Provide the (x, y) coordinate of the cell's center where the given text is located.  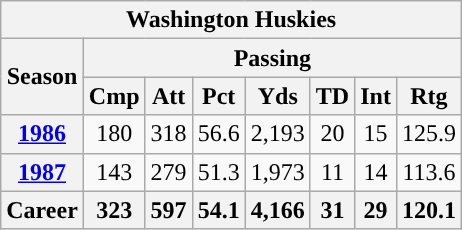
Yds (278, 96)
1,973 (278, 172)
597 (168, 210)
120.1 (428, 210)
Career (42, 210)
54.1 (218, 210)
TD (332, 96)
Pct (218, 96)
125.9 (428, 134)
Att (168, 96)
1987 (42, 172)
11 (332, 172)
14 (376, 172)
Cmp (114, 96)
20 (332, 134)
31 (332, 210)
Passing (272, 58)
Washington Huskies (232, 20)
15 (376, 134)
180 (114, 134)
113.6 (428, 172)
2,193 (278, 134)
4,166 (278, 210)
51.3 (218, 172)
Int (376, 96)
279 (168, 172)
323 (114, 210)
Season (42, 77)
143 (114, 172)
1986 (42, 134)
318 (168, 134)
Rtg (428, 96)
56.6 (218, 134)
29 (376, 210)
